Output the [x, y] coordinate of the center of the cell containing the given text.  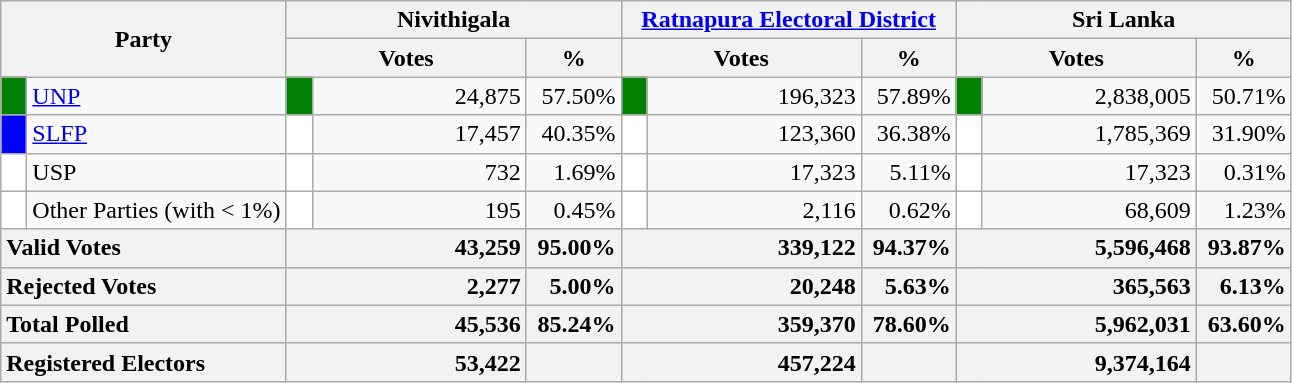
31.90% [1244, 134]
53,422 [406, 362]
5,962,031 [1076, 324]
Sri Lanka [1124, 20]
2,277 [406, 286]
2,116 [754, 210]
195 [419, 210]
93.87% [1244, 248]
43,259 [406, 248]
6.13% [1244, 286]
9,374,164 [1076, 362]
40.35% [574, 134]
Registered Electors [144, 362]
24,875 [419, 96]
Total Polled [144, 324]
0.31% [1244, 172]
365,563 [1076, 286]
2,838,005 [1089, 96]
45,536 [406, 324]
Nivithigala [454, 20]
457,224 [741, 362]
732 [419, 172]
1.69% [574, 172]
USP [156, 172]
57.89% [908, 96]
63.60% [1244, 324]
36.38% [908, 134]
Party [144, 39]
1.23% [1244, 210]
359,370 [741, 324]
Valid Votes [144, 248]
5.00% [574, 286]
5,596,468 [1076, 248]
17,457 [419, 134]
5.11% [908, 172]
339,122 [741, 248]
Rejected Votes [144, 286]
94.37% [908, 248]
0.45% [574, 210]
78.60% [908, 324]
Ratnapura Electoral District [788, 20]
196,323 [754, 96]
0.62% [908, 210]
50.71% [1244, 96]
57.50% [574, 96]
20,248 [741, 286]
5.63% [908, 286]
1,785,369 [1089, 134]
UNP [156, 96]
85.24% [574, 324]
123,360 [754, 134]
SLFP [156, 134]
68,609 [1089, 210]
95.00% [574, 248]
Other Parties (with < 1%) [156, 210]
